Locate the cell with the specified text and output its [x, y] center coordinate. 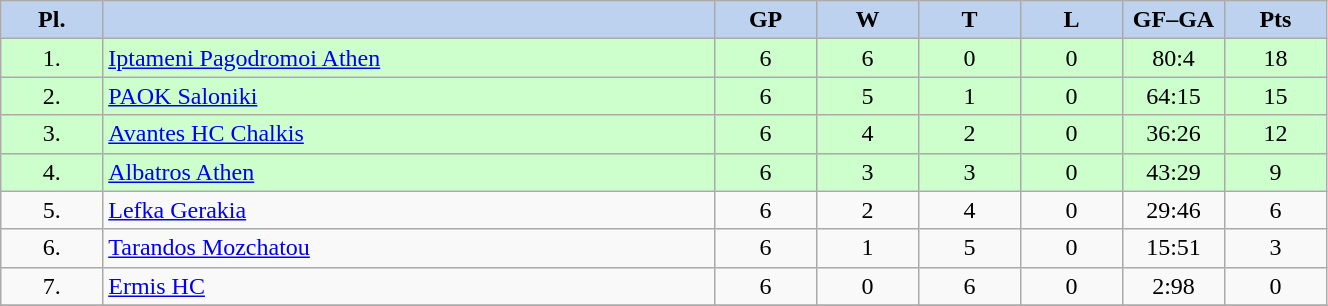
7. [52, 286]
Tarandos Mozchatou [409, 248]
5. [52, 210]
64:15 [1173, 96]
2. [52, 96]
29:46 [1173, 210]
Albatros Athen [409, 172]
80:4 [1173, 58]
6. [52, 248]
43:29 [1173, 172]
1. [52, 58]
Ermis HC [409, 286]
4. [52, 172]
Lefka Gerakia [409, 210]
Avantes HC Chalkis [409, 134]
2:98 [1173, 286]
W [868, 20]
18 [1275, 58]
GF–GA [1173, 20]
36:26 [1173, 134]
Pl. [52, 20]
12 [1275, 134]
15:51 [1173, 248]
Pts [1275, 20]
GP [766, 20]
15 [1275, 96]
9 [1275, 172]
Iptameni Pagodromoi Athen [409, 58]
T [970, 20]
PAOK Saloniki [409, 96]
3. [52, 134]
L [1072, 20]
